Capture the cell that displays the provided text and extract its [x, y] central coordinate. 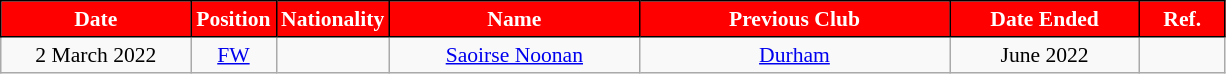
Position [234, 19]
Ref. [1182, 19]
Date Ended [1045, 19]
Durham [794, 55]
FW [234, 55]
June 2022 [1045, 55]
2 March 2022 [96, 55]
Previous Club [794, 19]
Date [96, 19]
Name [514, 19]
Saoirse Noonan [514, 55]
Nationality [332, 19]
